Pinpoint the cell where the given text exists, returning its [X, Y] midpoint coordinate. 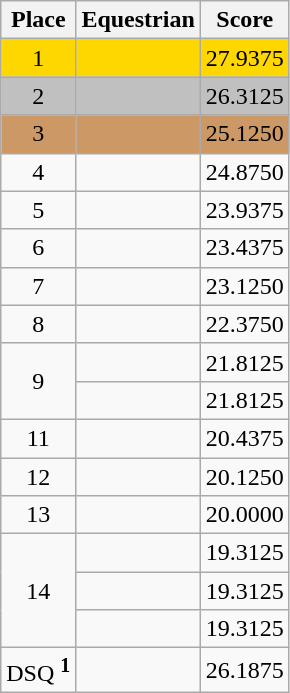
23.4375 [244, 248]
DSQ 1 [38, 670]
13 [38, 515]
6 [38, 248]
Place [38, 20]
Equestrian [138, 20]
25.1250 [244, 134]
26.3125 [244, 96]
27.9375 [244, 58]
14 [38, 591]
5 [38, 210]
22.3750 [244, 324]
11 [38, 438]
9 [38, 381]
20.4375 [244, 438]
Score [244, 20]
4 [38, 172]
24.8750 [244, 172]
3 [38, 134]
26.1875 [244, 670]
20.0000 [244, 515]
2 [38, 96]
23.9375 [244, 210]
7 [38, 286]
12 [38, 477]
20.1250 [244, 477]
8 [38, 324]
1 [38, 58]
23.1250 [244, 286]
